From the cell containing the given text, extract its center point as [X, Y] coordinate. 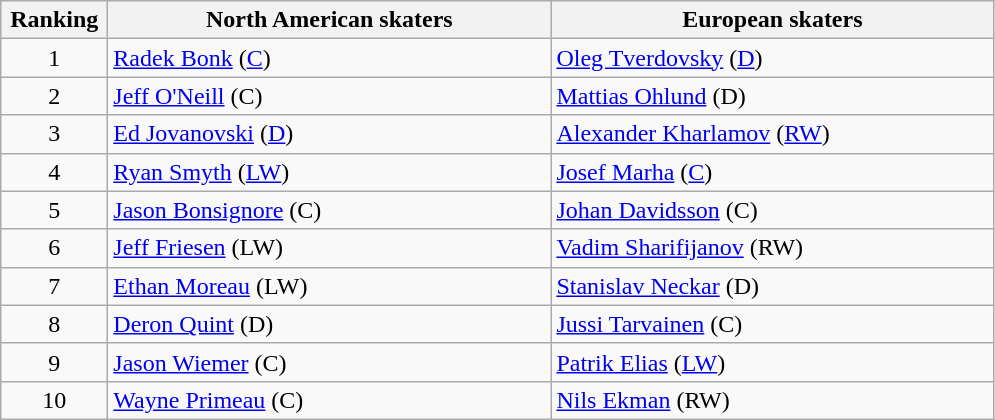
10 [54, 400]
Oleg Tverdovsky (D) [772, 58]
Patrik Elias (LW) [772, 362]
Jeff Friesen (LW) [330, 248]
Nils Ekman (RW) [772, 400]
Josef Marha (C) [772, 172]
3 [54, 134]
Jason Bonsignore (C) [330, 210]
Jeff O'Neill (C) [330, 96]
Vadim Sharifijanov (RW) [772, 248]
Alexander Kharlamov (RW) [772, 134]
9 [54, 362]
6 [54, 248]
European skaters [772, 20]
Mattias Ohlund (D) [772, 96]
Johan Davidsson (C) [772, 210]
Radek Bonk (C) [330, 58]
8 [54, 324]
Deron Quint (D) [330, 324]
Ryan Smyth (LW) [330, 172]
Stanislav Neckar (D) [772, 286]
2 [54, 96]
7 [54, 286]
5 [54, 210]
Ethan Moreau (LW) [330, 286]
Ranking [54, 20]
North American skaters [330, 20]
4 [54, 172]
1 [54, 58]
Jason Wiemer (C) [330, 362]
Jussi Tarvainen (C) [772, 324]
Ed Jovanovski (D) [330, 134]
Wayne Primeau (C) [330, 400]
